For the text-containing cell, return its midpoint in (x, y) coordinate format. 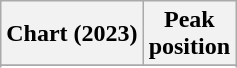
Peakposition (189, 34)
Chart (2023) (72, 34)
